For the text-containing cell, return its midpoint in (x, y) coordinate format. 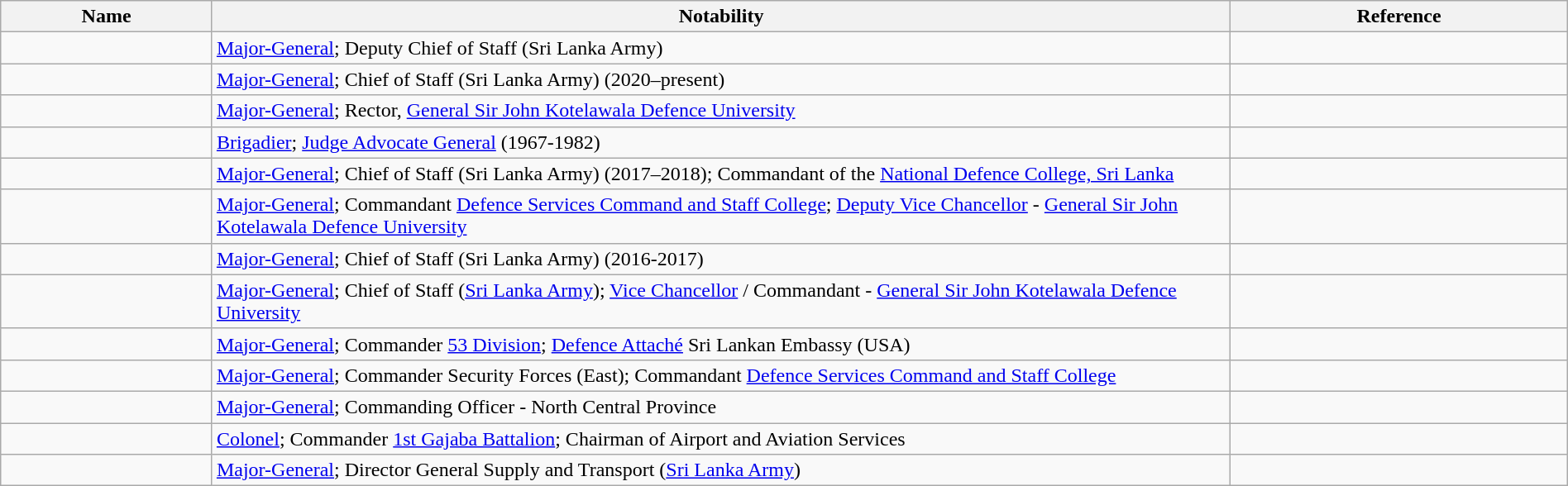
Major-General; Commander Security Forces (East); Commandant Defence Services Command and Staff College (721, 375)
Major-General; Rector, General Sir John Kotelawala Defence University (721, 111)
Major-General; Chief of Staff (Sri Lanka Army) (2020–present) (721, 79)
Major-General; Chief of Staff (Sri Lanka Army); Vice Chancellor / Commandant - General Sir John Kotelawala Defence University (721, 301)
Major-General; Director General Supply and Transport (Sri Lanka Army) (721, 470)
Major-General; Commanding Officer - North Central Province (721, 407)
Reference (1399, 17)
Major-General; Deputy Chief of Staff (Sri Lanka Army) (721, 48)
Colonel; Commander 1st Gajaba Battalion; Chairman of Airport and Aviation Services (721, 439)
Major-General; Commandant Defence Services Command and Staff College; Deputy Vice Chancellor - General Sir John Kotelawala Defence University (721, 217)
Major-General; Commander 53 Division; Defence Attaché Sri Lankan Embassy (USA) (721, 344)
Name (107, 17)
Notability (721, 17)
Major-General; Chief of Staff (Sri Lanka Army) (2017–2018); Commandant of the National Defence College, Sri Lanka (721, 174)
Major-General; Chief of Staff (Sri Lanka Army) (2016-2017) (721, 259)
Brigadier; Judge Advocate General (1967-1982) (721, 142)
